Locate the cell with the specified text and output its (X, Y) center coordinate. 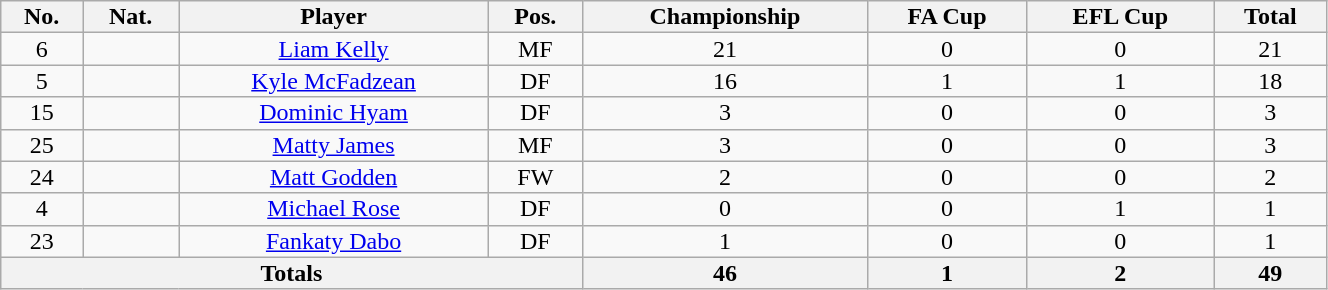
Liam Kelly (334, 49)
18 (1270, 81)
Michael Rose (334, 209)
FW (536, 177)
Totals (292, 273)
49 (1270, 273)
FA Cup (948, 17)
Kyle McFadzean (334, 81)
Pos. (536, 17)
Matt Godden (334, 177)
16 (725, 81)
4 (42, 209)
6 (42, 49)
Total (1270, 17)
Dominic Hyam (334, 113)
46 (725, 273)
Fankaty Dabo (334, 241)
EFL Cup (1120, 17)
Championship (725, 17)
15 (42, 113)
23 (42, 241)
No. (42, 17)
25 (42, 145)
Matty James (334, 145)
Nat. (131, 17)
5 (42, 81)
Player (334, 17)
24 (42, 177)
